Return (x, y) of the center of cell containing provided text 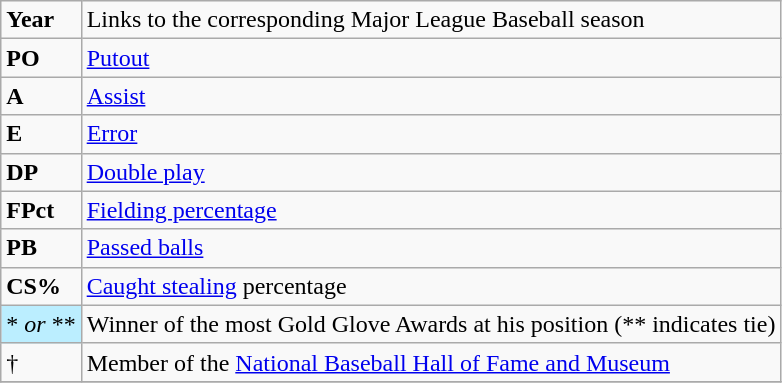
Double play (431, 172)
Year (41, 20)
Assist (431, 96)
* or ** (41, 324)
CS% (41, 286)
FPct (41, 210)
Member of the National Baseball Hall of Fame and Museum (431, 362)
† (41, 362)
Putout (431, 58)
PO (41, 58)
DP (41, 172)
PB (41, 248)
Passed balls (431, 248)
Error (431, 134)
Links to the corresponding Major League Baseball season (431, 20)
A (41, 96)
E (41, 134)
Caught stealing percentage (431, 286)
Winner of the most Gold Glove Awards at his position (** indicates tie) (431, 324)
Fielding percentage (431, 210)
